Pinpoint the cell where the given text exists, returning its (x, y) midpoint coordinate. 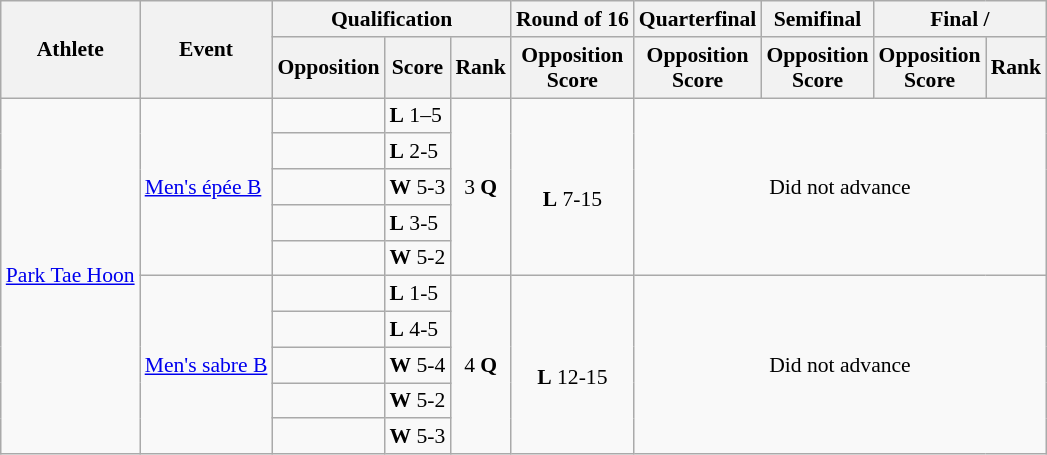
3 Q (480, 187)
W 5-4 (417, 365)
Final / (960, 19)
L 2-5 (417, 152)
Men's épée B (206, 187)
L 7-15 (572, 187)
4 Q (480, 365)
Opposition (328, 68)
L 4-5 (417, 330)
Semifinal (817, 19)
L 1-5 (417, 294)
Round of 16 (572, 19)
L 3-5 (417, 223)
Qualification (392, 19)
L 1–5 (417, 116)
Quarterfinal (698, 19)
Park Tae Hoon (70, 276)
Score (417, 68)
Athlete (70, 50)
L 12-15 (572, 365)
Men's sabre B (206, 365)
Event (206, 50)
